Output the [X, Y] coordinate of the center of the cell containing the given text.  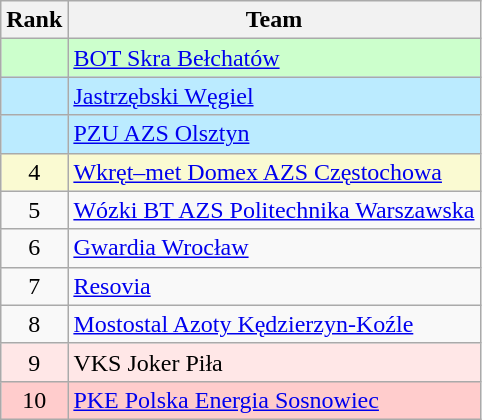
Wkręt–met Domex AZS Częstochowa [274, 172]
BOT Skra Bełchatów [274, 58]
Jastrzębski Węgiel [274, 96]
Rank [34, 20]
PZU AZS Olsztyn [274, 134]
4 [34, 172]
Mostostal Azoty Kędzierzyn-Koźle [274, 324]
8 [34, 324]
6 [34, 248]
9 [34, 362]
Gwardia Wrocław [274, 248]
10 [34, 400]
Team [274, 20]
PKE Polska Energia Sosnowiec [274, 400]
VKS Joker Piła [274, 362]
5 [34, 210]
Wózki BT AZS Politechnika Warszawska [274, 210]
Resovia [274, 286]
7 [34, 286]
